Return the (X, Y) coordinate for the center point of the cell that contains the specified text.  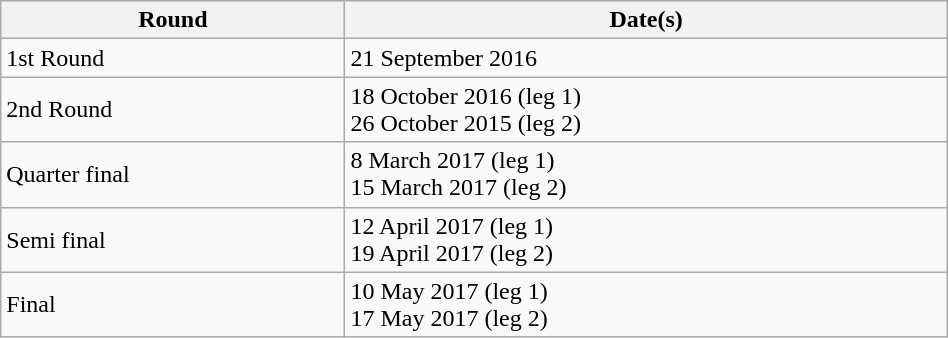
Quarter final (173, 174)
Round (173, 20)
21 September 2016 (646, 58)
Date(s) (646, 20)
18 October 2016 (leg 1)26 October 2015 (leg 2) (646, 110)
Final (173, 304)
2nd Round (173, 110)
1st Round (173, 58)
10 May 2017 (leg 1)17 May 2017 (leg 2) (646, 304)
12 April 2017 (leg 1)19 April 2017 (leg 2) (646, 240)
Semi final (173, 240)
8 March 2017 (leg 1)15 March 2017 (leg 2) (646, 174)
